Determine the [X, Y] coordinate at the center of the cell enclosing the given text.  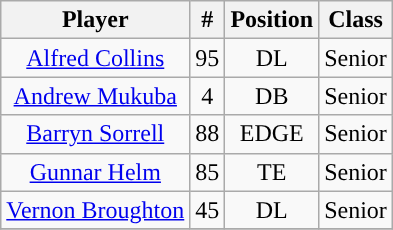
Gunnar Helm [96, 172]
Andrew Mukuba [96, 96]
4 [208, 96]
EDGE [272, 134]
45 [208, 210]
DB [272, 96]
88 [208, 134]
# [208, 20]
95 [208, 58]
Alfred Collins [96, 58]
TE [272, 172]
Player [96, 20]
Barryn Sorrell [96, 134]
Class [356, 20]
Vernon Broughton [96, 210]
Position [272, 20]
85 [208, 172]
